From the cell containing the given text, extract its center point as [x, y] coordinate. 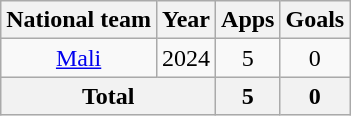
Mali [79, 58]
Total [108, 96]
2024 [186, 58]
Apps [248, 20]
National team [79, 20]
Year [186, 20]
Goals [315, 20]
